Search for the cell housing the specified text and yield its (x, y) center coordinate. 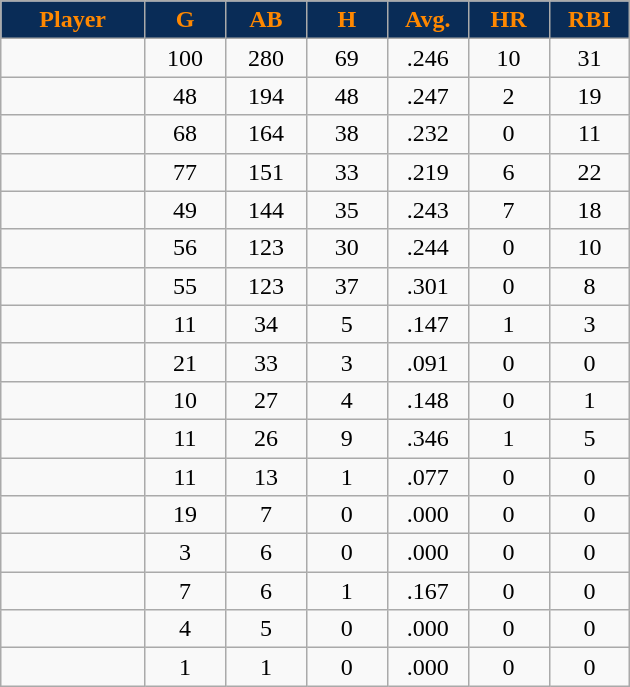
Player (73, 20)
56 (186, 248)
22 (590, 172)
.147 (428, 324)
21 (186, 362)
.232 (428, 134)
100 (186, 58)
.077 (428, 477)
164 (266, 134)
280 (266, 58)
2 (508, 96)
55 (186, 286)
.346 (428, 438)
30 (346, 248)
.301 (428, 286)
37 (346, 286)
69 (346, 58)
Avg. (428, 20)
.148 (428, 400)
151 (266, 172)
8 (590, 286)
HR (508, 20)
38 (346, 134)
18 (590, 210)
.243 (428, 210)
68 (186, 134)
49 (186, 210)
.219 (428, 172)
.246 (428, 58)
194 (266, 96)
.167 (428, 591)
13 (266, 477)
77 (186, 172)
.247 (428, 96)
144 (266, 210)
35 (346, 210)
34 (266, 324)
.091 (428, 362)
H (346, 20)
G (186, 20)
AB (266, 20)
9 (346, 438)
RBI (590, 20)
27 (266, 400)
31 (590, 58)
.244 (428, 248)
26 (266, 438)
